For the text-containing cell, return its midpoint in [X, Y] coordinate format. 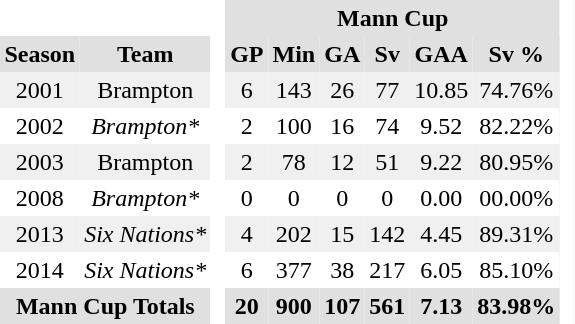
38 [342, 270]
15 [342, 234]
2001 [40, 90]
2003 [40, 162]
74 [388, 126]
80.95% [516, 162]
16 [342, 126]
377 [294, 270]
2002 [40, 126]
00.00% [516, 198]
Mann Cup [393, 18]
GA [342, 54]
GAA [442, 54]
77 [388, 90]
83.98% [516, 306]
Sv % [516, 54]
10.85 [442, 90]
Team [146, 54]
Season [40, 54]
217 [388, 270]
900 [294, 306]
0.00 [442, 198]
4.45 [442, 234]
51 [388, 162]
2008 [40, 198]
12 [342, 162]
2013 [40, 234]
9.22 [442, 162]
202 [294, 234]
Mann Cup Totals [106, 306]
107 [342, 306]
4 [247, 234]
Min [294, 54]
143 [294, 90]
82.22% [516, 126]
9.52 [442, 126]
GP [247, 54]
74.76% [516, 90]
7.13 [442, 306]
85.10% [516, 270]
78 [294, 162]
142 [388, 234]
26 [342, 90]
561 [388, 306]
100 [294, 126]
Sv [388, 54]
2014 [40, 270]
6.05 [442, 270]
20 [247, 306]
89.31% [516, 234]
